Extract the (x, y) coordinate from the center of the cell holding the provided text.  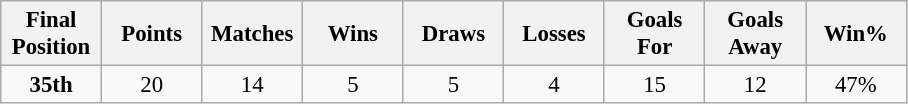
15 (654, 85)
Final Position (52, 34)
Goals For (654, 34)
Goals Away (756, 34)
4 (554, 85)
12 (756, 85)
Points (152, 34)
14 (252, 85)
Draws (454, 34)
Win% (856, 34)
35th (52, 85)
Wins (354, 34)
Losses (554, 34)
47% (856, 85)
20 (152, 85)
Matches (252, 34)
